Find where the given text appears and provide that cell's center as (x, y) coordinate. 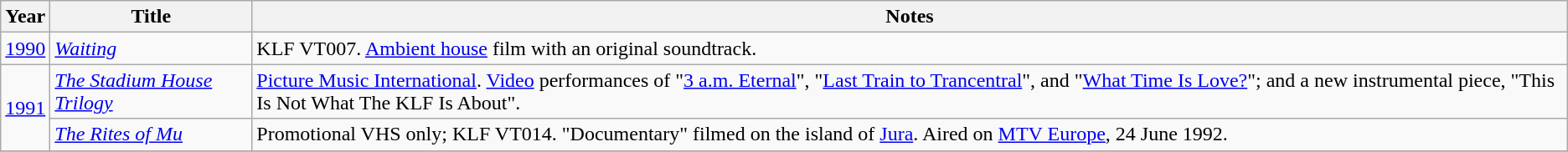
1991 (25, 107)
Notes (910, 17)
KLF VT007. Ambient house film with an original soundtrack. (910, 48)
Title (151, 17)
1990 (25, 48)
The Stadium House Trilogy (151, 92)
The Rites of Mu (151, 134)
Waiting (151, 48)
Year (25, 17)
Promotional VHS only; KLF VT014. "Documentary" filmed on the island of Jura. Aired on MTV Europe, 24 June 1992. (910, 134)
